Find where the given text appears and provide that cell's center as [X, Y] coordinate. 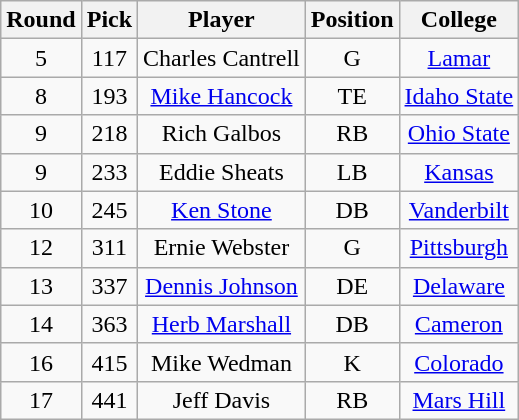
Herb Marshall [222, 324]
Ken Stone [222, 210]
Player [222, 20]
DE [352, 286]
Pittsburgh [459, 248]
16 [41, 362]
193 [109, 96]
5 [41, 58]
218 [109, 134]
Position [352, 20]
Eddie Sheats [222, 172]
LB [352, 172]
Jeff Davis [222, 400]
Ernie Webster [222, 248]
Ohio State [459, 134]
Cameron [459, 324]
Colorado [459, 362]
13 [41, 286]
Idaho State [459, 96]
TE [352, 96]
Mike Wedman [222, 362]
Rich Galbos [222, 134]
363 [109, 324]
Kansas [459, 172]
14 [41, 324]
Lamar [459, 58]
8 [41, 96]
Mike Hancock [222, 96]
Pick [109, 20]
College [459, 20]
117 [109, 58]
Delaware [459, 286]
10 [41, 210]
415 [109, 362]
441 [109, 400]
337 [109, 286]
Round [41, 20]
K [352, 362]
311 [109, 248]
233 [109, 172]
245 [109, 210]
Vanderbilt [459, 210]
Charles Cantrell [222, 58]
12 [41, 248]
17 [41, 400]
Dennis Johnson [222, 286]
Mars Hill [459, 400]
